From the cell containing the given text, extract its center point as (X, Y) coordinate. 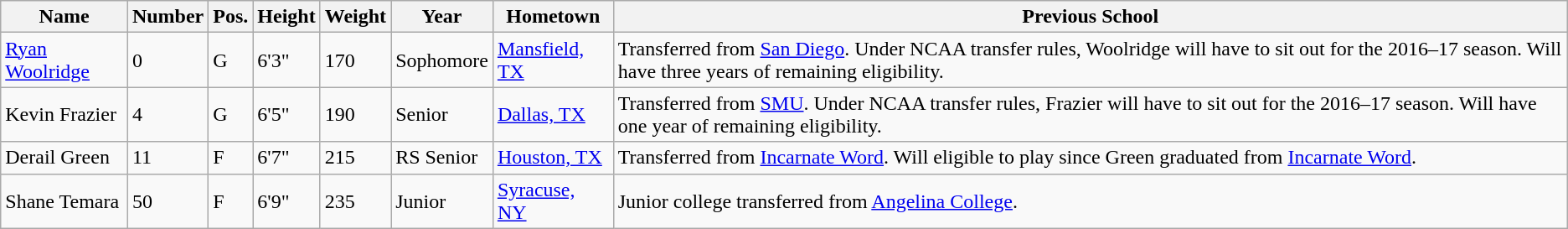
Derail Green (64, 158)
Hometown (553, 17)
6'5" (286, 114)
Junior college transferred from Angelina College. (1091, 201)
Senior (442, 114)
Mansfield, TX (553, 60)
50 (168, 201)
4 (168, 114)
Houston, TX (553, 158)
Transferred from SMU. Under NCAA transfer rules, Frazier will have to sit out for the 2016–17 season. Will have one year of remaining eligibility. (1091, 114)
Junior (442, 201)
Sophomore (442, 60)
Year (442, 17)
Dallas, TX (553, 114)
11 (168, 158)
235 (355, 201)
Shane Temara (64, 201)
Ryan Woolridge (64, 60)
Height (286, 17)
6'9" (286, 201)
Weight (355, 17)
Number (168, 17)
Pos. (231, 17)
6'7" (286, 158)
Transferred from Incarnate Word. Will eligible to play since Green graduated from Incarnate Word. (1091, 158)
190 (355, 114)
Syracuse, NY (553, 201)
RS Senior (442, 158)
Kevin Frazier (64, 114)
Name (64, 17)
0 (168, 60)
Previous School (1091, 17)
6'3" (286, 60)
215 (355, 158)
170 (355, 60)
